Determine the (x, y) coordinate at the center of the cell enclosing the given text.  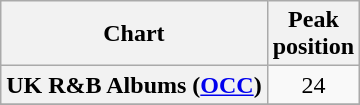
Chart (134, 34)
24 (313, 85)
UK R&B Albums (OCC) (134, 85)
Peakposition (313, 34)
